Search for the cell housing the specified text and yield its (X, Y) center coordinate. 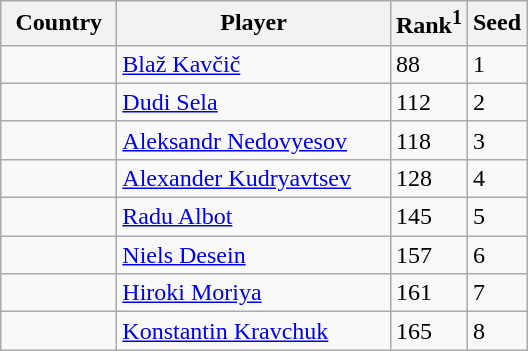
88 (428, 64)
Country (59, 24)
6 (496, 255)
7 (496, 293)
Player (254, 24)
157 (428, 255)
Blaž Kavčič (254, 64)
Seed (496, 24)
Konstantin Kravchuk (254, 331)
118 (428, 140)
145 (428, 217)
2 (496, 102)
Radu Albot (254, 217)
4 (496, 178)
3 (496, 140)
Alexander Kudryavtsev (254, 178)
Niels Desein (254, 255)
165 (428, 331)
Hiroki Moriya (254, 293)
1 (496, 64)
Aleksandr Nedovyesov (254, 140)
128 (428, 178)
Rank1 (428, 24)
8 (496, 331)
Dudi Sela (254, 102)
5 (496, 217)
112 (428, 102)
161 (428, 293)
